Determine the (x, y) coordinate at the center of the cell enclosing the given text.  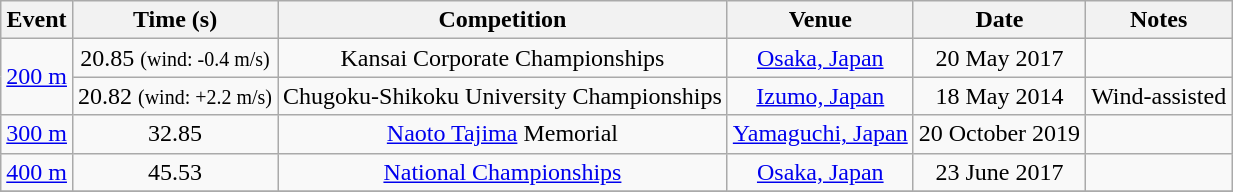
18 May 2014 (999, 96)
200 m (37, 77)
400 m (37, 172)
20.82 (wind: +2.2 m/s) (174, 96)
Wind-assisted (1159, 96)
32.85 (174, 134)
Event (37, 20)
Chugoku-Shikoku University Championships (503, 96)
Yamaguchi, Japan (820, 134)
Competition (503, 20)
45.53 (174, 172)
Notes (1159, 20)
Date (999, 20)
Venue (820, 20)
Time (s) (174, 20)
20 October 2019 (999, 134)
300 m (37, 134)
20 May 2017 (999, 58)
20.85 (wind: -0.4 m/s) (174, 58)
Naoto Tajima Memorial (503, 134)
National Championships (503, 172)
23 June 2017 (999, 172)
Izumo, Japan (820, 96)
Kansai Corporate Championships (503, 58)
